Scan for the cell matching the given text and deliver its [X, Y] coordinate at center. 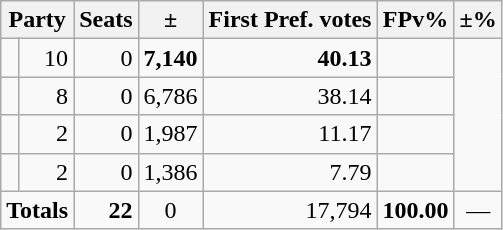
— [478, 210]
FPv% [416, 20]
1,386 [170, 172]
8 [46, 96]
Totals [38, 210]
40.13 [290, 58]
7.79 [290, 172]
7,140 [170, 58]
Party [38, 20]
10 [46, 58]
11.17 [290, 134]
Seats [106, 20]
±% [478, 20]
6,786 [170, 96]
± [170, 20]
100.00 [416, 210]
38.14 [290, 96]
First Pref. votes [290, 20]
22 [106, 210]
17,794 [290, 210]
1,987 [170, 134]
